Return the [X, Y] coordinate for the center point of the cell that contains the specified text.  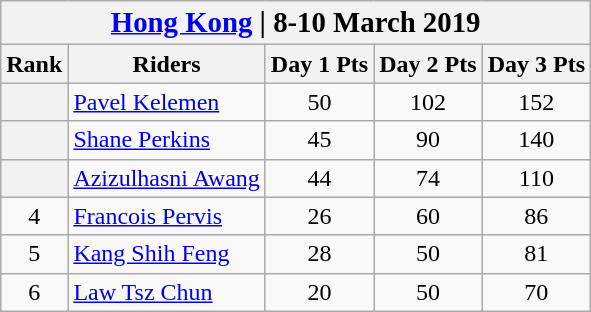
26 [319, 216]
102 [428, 102]
Day 2 Pts [428, 64]
4 [34, 216]
5 [34, 254]
70 [536, 292]
Francois Pervis [166, 216]
44 [319, 178]
20 [319, 292]
90 [428, 140]
Pavel Kelemen [166, 102]
86 [536, 216]
74 [428, 178]
81 [536, 254]
Day 3 Pts [536, 64]
Azizulhasni Awang [166, 178]
Day 1 Pts [319, 64]
Hong Kong | 8-10 March 2019 [296, 23]
Shane Perkins [166, 140]
60 [428, 216]
Riders [166, 64]
140 [536, 140]
Kang Shih Feng [166, 254]
45 [319, 140]
Law Tsz Chun [166, 292]
Rank [34, 64]
152 [536, 102]
6 [34, 292]
110 [536, 178]
28 [319, 254]
